Search for the cell housing the specified text and yield its [X, Y] center coordinate. 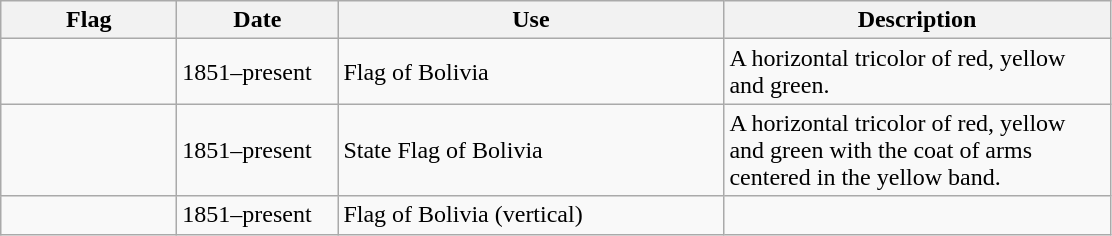
State Flag of Bolivia [531, 150]
Flag of Bolivia [531, 72]
A horizontal tricolor of red, yellow and green. [917, 72]
Use [531, 20]
A horizontal tricolor of red, yellow and green with the coat of arms centered in the yellow band. [917, 150]
Date [258, 20]
Flag [89, 20]
Description [917, 20]
Flag of Bolivia (vertical) [531, 215]
